Return [x, y] of the center of cell containing provided text 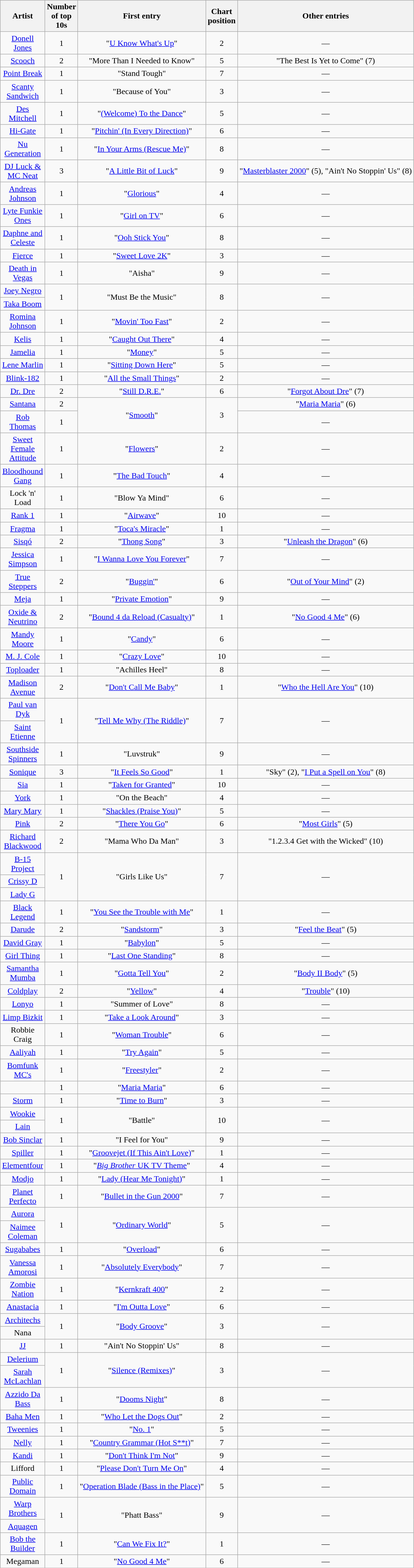
Fierce [23, 256]
"Airwave" [142, 515]
"Last One Standing" [142, 956]
"Ooh Stick You" [142, 237]
"Forgot About Dre" (7) [325, 391]
M. J. Cole [23, 657]
"Can We Fix It?" [142, 1544]
"Bound 4 da Reload (Casualty)" [142, 617]
David Gray [23, 943]
Number of top 10s [62, 16]
"Feel the Beat" (5) [325, 930]
JJ [23, 1346]
"The Bad Touch" [142, 476]
Paul van Dyk [23, 710]
"A Little Bit of Luck" [142, 171]
Sweet Female Attitude [23, 449]
Lady G [23, 894]
"Crazy Love" [142, 657]
Lyte Funkie Ones [23, 216]
Dr. Dre [23, 391]
Black Legend [23, 912]
"Caught Out There" [142, 339]
B-15 Project [23, 864]
"Lady (Hear Me Tonight)" [142, 1179]
"Toca's Miracle" [142, 529]
Coldplay [23, 991]
"Shackles (Praise You)" [142, 811]
Darude [23, 930]
"Operation Blade (Bass in the Place)" [142, 1486]
"Phatt Bass" [142, 1515]
"Babylon" [142, 943]
Lifford [23, 1468]
Sonique [23, 772]
Naimee Coleman [23, 1232]
"Body II Body" (5) [325, 973]
"Don't Call Me Baby" [142, 687]
"All the Small Things" [142, 378]
"Ain't No Stoppin' Us" [142, 1346]
"Take a Look Around" [142, 1017]
"Out of Your Mind" (2) [325, 582]
Planet Perfecto [23, 1196]
Point Break [23, 74]
"Because of You" [142, 91]
Anastacia [23, 1307]
Rank 1 [23, 515]
Azzido Da Bass [23, 1399]
"I'm Outta Love" [142, 1307]
"Movin' Too Fast" [142, 322]
Megaman [23, 1561]
Lain [23, 1127]
"Gotta Tell You" [142, 973]
"Bullet in the Gun 2000" [142, 1196]
"Kernkraft 400" [142, 1289]
Scooch [23, 61]
Public Domain [23, 1486]
"Who Let the Dogs Out" [142, 1416]
"I Feel for You" [142, 1140]
Toploader [23, 670]
Saint Etienne [23, 731]
"Summer of Love" [142, 1004]
Limp Bizkit [23, 1017]
"Stand Tough" [142, 74]
Santana [23, 404]
Madison Avenue [23, 687]
Joey Negro [23, 291]
"Girl on TV" [142, 216]
Richard Blackwood [23, 842]
"Country Grammar (Hot S**t)" [142, 1442]
Aaliyah [23, 1052]
First entry [142, 16]
Nelly [23, 1442]
Elementfour [23, 1166]
"Thong Song" [142, 542]
"Ordinary World" [142, 1225]
Sisqó [23, 542]
Sugababes [23, 1249]
Meja [23, 599]
Zombie Nation [23, 1289]
Lene Marlin [23, 365]
York [23, 798]
Mary Mary [23, 811]
Mandy Moore [23, 639]
True Steppers [23, 582]
"Must Be the Music" [142, 297]
"Achilles Heel" [142, 670]
"Luvstruk" [142, 754]
"Taken for Granted" [142, 785]
Aquagen [23, 1526]
"Money" [142, 352]
"Buggin'" [142, 582]
"Please Don't Turn Me On" [142, 1468]
DJ Luck & MC Neat [23, 171]
Scanty Sandwich [23, 91]
Bloodhound Gang [23, 476]
Storm [23, 1101]
"Freestyler" [142, 1070]
"Silence (Remixes)" [142, 1370]
"(Welcome) To the Dance" [142, 114]
"Groovejet (If This Ain't Love)" [142, 1153]
"Sitting Down Here" [142, 365]
"1.2.3.4 Get with the Wicked" (10) [325, 842]
Sarah McLachlan [23, 1377]
Blink-182 [23, 378]
"Battle" [142, 1120]
"Maria Maria" (6) [325, 404]
"Woman Trouble" [142, 1035]
"No Good 4 Me" [142, 1561]
"The Best Is Yet to Come" (7) [325, 61]
Death in Vegas [23, 273]
"You See the Trouble with Me" [142, 912]
"Body Groove" [142, 1326]
Pink [23, 824]
"Try Again" [142, 1052]
"On the Beach" [142, 798]
Girl Thing [23, 956]
Des Mitchell [23, 114]
Nana [23, 1333]
"Dooms Night" [142, 1399]
Lonyo [23, 1004]
"Candy" [142, 639]
Artist [23, 16]
"No Good 4 Me" (6) [325, 617]
Lock 'n' Load [23, 497]
Aurora [23, 1214]
"Sweet Love 2K" [142, 256]
Delerium [23, 1359]
Robbie Craig [23, 1035]
Donell Jones [23, 43]
Baha Men [23, 1416]
"Who the Hell Are You" (10) [325, 687]
Southside Spinners [23, 754]
Modjo [23, 1179]
"Smooth" [142, 415]
"Blow Ya Mind" [142, 497]
Other entries [325, 16]
"Time to Burn" [142, 1101]
"U Know What's Up" [142, 43]
Samantha Mumba [23, 973]
"Tell Me Why (The Riddle)" [142, 721]
"Trouble" (10) [325, 991]
"It Feels So Good" [142, 772]
Chart position [222, 16]
"Maria Maria" [142, 1088]
Bomfunk MC's [23, 1070]
"Most Girls" (5) [325, 824]
Jessica Simpson [23, 559]
Vanessa Amorosi [23, 1267]
"Big Brother UK TV Theme" [142, 1166]
"Aisha" [142, 273]
Hi-Gate [23, 131]
"Private Emotion" [142, 599]
Kelis [23, 339]
"There You Go" [142, 824]
Wookie [23, 1114]
"Don't Think I'm Not" [142, 1455]
Warp Brothers [23, 1508]
Spiller [23, 1153]
"Mama Who Da Man" [142, 842]
Taka Boom [23, 304]
"Flowers" [142, 449]
"Still D.R.E." [142, 391]
Daphne and Celeste [23, 237]
Tweenies [23, 1429]
Crissy D [23, 881]
Oxide & Neutrino [23, 617]
"Absolutely Everybody" [142, 1267]
Kandi [23, 1455]
"Overload" [142, 1249]
"More Than I Needed to Know" [142, 61]
"Girls Like Us" [142, 877]
"Masterblaster 2000" (5), "Ain't No Stoppin' Us" (8) [325, 171]
Bob Sinclar [23, 1140]
"No. 1" [142, 1429]
"In Your Arms (Rescue Me)" [142, 148]
Architechs [23, 1320]
"Sky" (2), "I Put a Spell on You" (8) [325, 772]
"Sandstorm" [142, 930]
"Glorious" [142, 193]
Fragma [23, 529]
"I Wanna Love You Forever" [142, 559]
Romina Johnson [23, 322]
Sia [23, 785]
Bob the Builder [23, 1544]
Nu Generation [23, 148]
Andreas Johnson [23, 193]
Jamelia [23, 352]
"Yellow" [142, 991]
"Pitchin' (In Every Direction)" [142, 131]
Rob Thomas [23, 422]
"Unleash the Dragon" (6) [325, 542]
